Search for the cell housing the specified text and yield its (x, y) center coordinate. 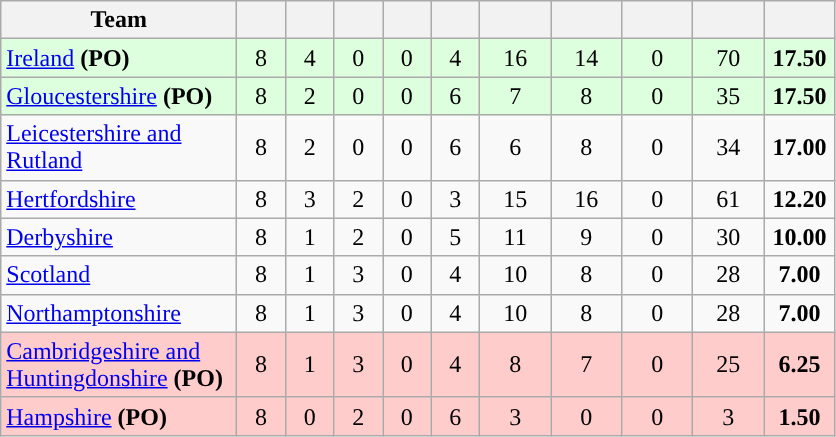
Leicestershire and Rutland (119, 148)
5 (456, 237)
30 (728, 237)
Northamptonshire (119, 313)
15 (516, 199)
14 (586, 58)
9 (586, 237)
11 (516, 237)
6.25 (800, 364)
Derbyshire (119, 237)
Team (119, 20)
Hampshire (PO) (119, 416)
70 (728, 58)
35 (728, 96)
Gloucestershire (PO) (119, 96)
61 (728, 199)
Cambridgeshire and Huntingdonshire (PO) (119, 364)
17.00 (800, 148)
Ireland (PO) (119, 58)
Hertfordshire (119, 199)
1.50 (800, 416)
25 (728, 364)
Scotland (119, 275)
12.20 (800, 199)
10.00 (800, 237)
34 (728, 148)
